Capture the cell that displays the provided text and extract its (x, y) central coordinate. 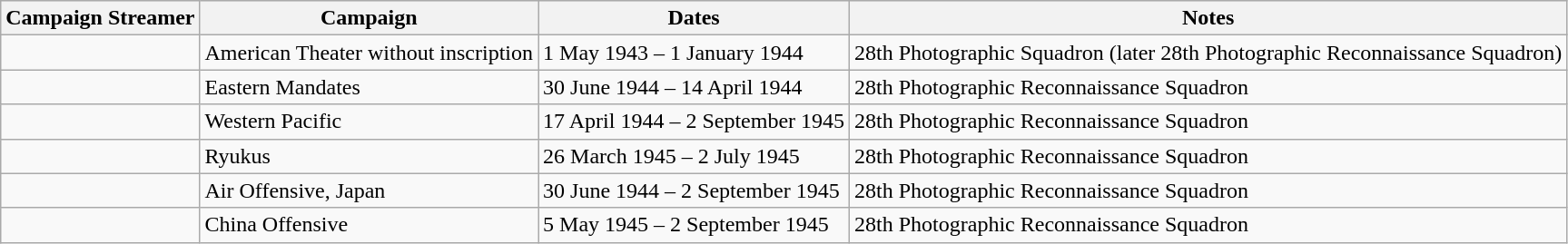
5 May 1945 – 2 September 1945 (694, 225)
China Offensive (369, 225)
Western Pacific (369, 122)
Ryukus (369, 156)
Campaign (369, 18)
1 May 1943 – 1 January 1944 (694, 53)
Campaign Streamer (100, 18)
30 June 1944 – 14 April 1944 (694, 87)
Air Offensive, Japan (369, 190)
28th Photographic Squadron (later 28th Photographic Reconnaissance Squadron) (1208, 53)
17 April 1944 – 2 September 1945 (694, 122)
Dates (694, 18)
26 March 1945 – 2 July 1945 (694, 156)
American Theater without inscription (369, 53)
Notes (1208, 18)
Eastern Mandates (369, 87)
30 June 1944 – 2 September 1945 (694, 190)
